Return the (X, Y) coordinate for the center point of the cell that contains the specified text.  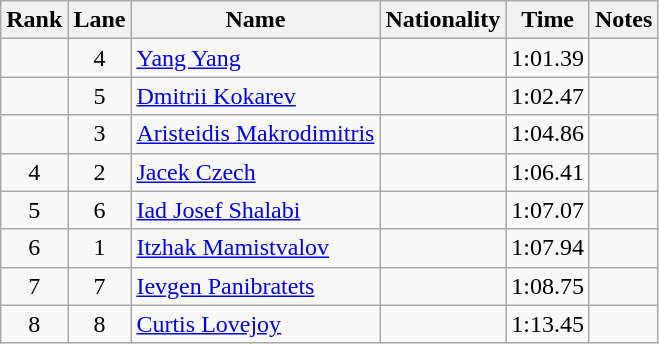
1:06.41 (548, 172)
Nationality (443, 20)
1:08.75 (548, 286)
1:07.94 (548, 248)
Name (256, 20)
Time (548, 20)
Curtis Lovejoy (256, 324)
Lane (100, 20)
Dmitrii Kokarev (256, 96)
1:04.86 (548, 134)
1:13.45 (548, 324)
1:02.47 (548, 96)
1:07.07 (548, 210)
3 (100, 134)
Jacek Czech (256, 172)
2 (100, 172)
1:01.39 (548, 58)
Aristeidis Makrodimitris (256, 134)
Itzhak Mamistvalov (256, 248)
1 (100, 248)
Notes (623, 20)
Rank (34, 20)
Iad Josef Shalabi (256, 210)
Ievgen Panibratets (256, 286)
Yang Yang (256, 58)
